Detect which cell encompasses the target text, then output its [x, y] center coordinate. 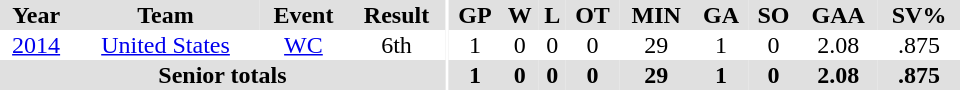
WC [304, 45]
6th [396, 45]
GP [474, 15]
L [552, 15]
Result [396, 15]
Senior totals [222, 75]
GAA [838, 15]
SV% [919, 15]
United States [166, 45]
Year [36, 15]
Event [304, 15]
GA [720, 15]
MIN [656, 15]
2014 [36, 45]
OT [592, 15]
Team [166, 15]
W [520, 15]
SO [774, 15]
